Locate the cell with the specified text and output its (x, y) center coordinate. 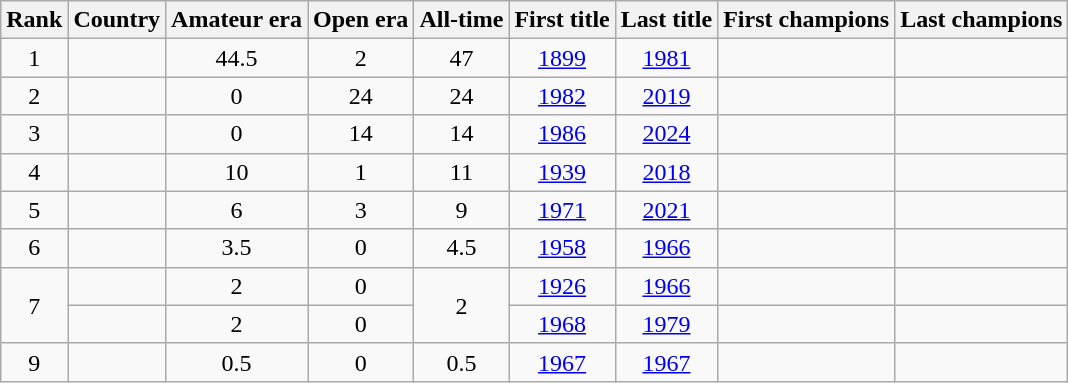
2024 (666, 134)
Country (117, 20)
47 (462, 58)
1981 (666, 58)
First champions (806, 20)
First title (562, 20)
Open era (361, 20)
2021 (666, 210)
1968 (562, 324)
Last title (666, 20)
Rank (34, 20)
1986 (562, 134)
1979 (666, 324)
1971 (562, 210)
All-time (462, 20)
4 (34, 172)
1939 (562, 172)
Amateur era (237, 20)
1958 (562, 248)
5 (34, 210)
1926 (562, 286)
10 (237, 172)
2019 (666, 96)
7 (34, 305)
1982 (562, 96)
Last champions (982, 20)
3.5 (237, 248)
1899 (562, 58)
4.5 (462, 248)
2018 (666, 172)
44.5 (237, 58)
11 (462, 172)
